Output the [X, Y] coordinate of the center of the cell containing the given text.  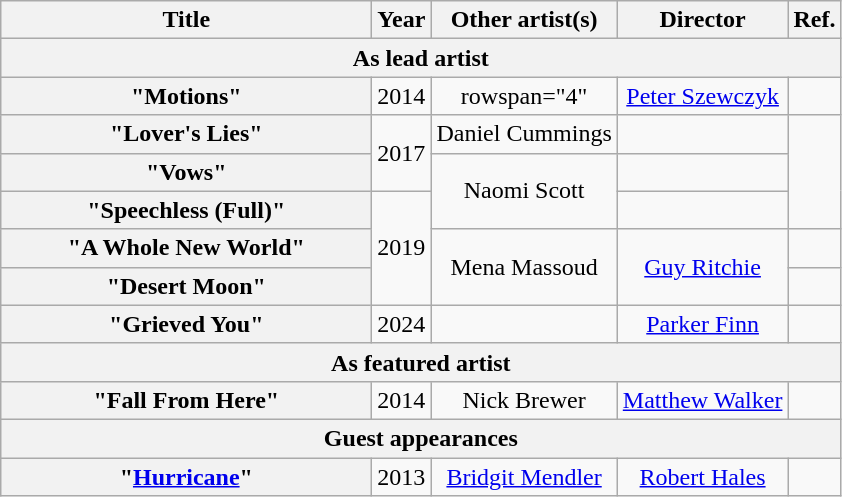
Peter Szewczyk [702, 96]
As featured artist [421, 362]
As lead artist [421, 58]
Ref. [814, 20]
Robert Hales [702, 477]
2013 [402, 477]
"Lover's Lies" [186, 134]
Mena Massoud [524, 267]
2024 [402, 324]
Daniel Cummings [524, 134]
"Hurricane" [186, 477]
"A Whole New World" [186, 248]
Title [186, 20]
Guy Ritchie [702, 267]
Matthew Walker [702, 400]
Bridgit Mendler [524, 477]
Nick Brewer [524, 400]
Director [702, 20]
"Grieved You" [186, 324]
2019 [402, 248]
Naomi Scott [524, 191]
rowspan="4" [524, 96]
Year [402, 20]
"Speechless (Full)" [186, 210]
"Desert Moon" [186, 286]
"Fall From Here" [186, 400]
2017 [402, 153]
Parker Finn [702, 324]
Other artist(s) [524, 20]
"Vows" [186, 172]
Guest appearances [421, 438]
"Motions" [186, 96]
